Return the [x, y] coordinate for the center point of the cell that contains the specified text.  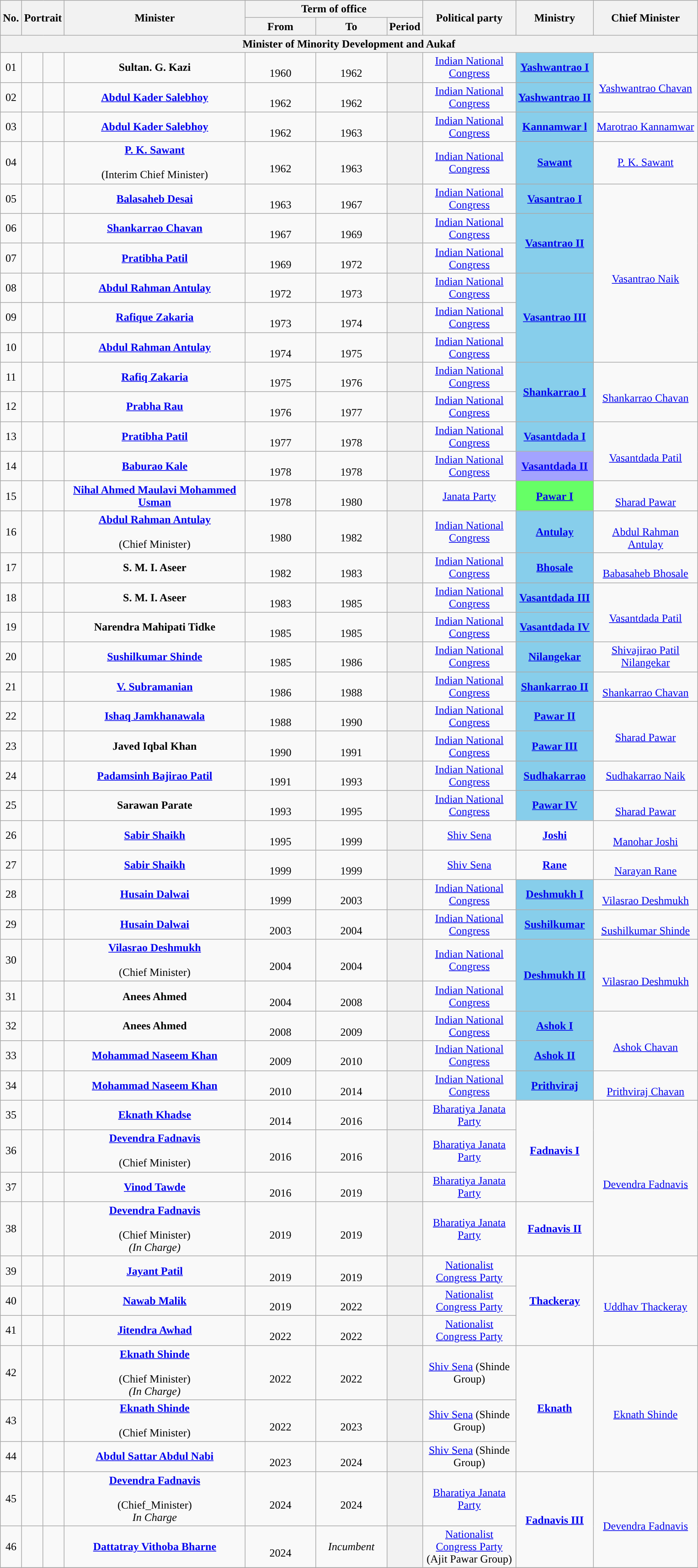
Vilasrao Deshmukh (Chief Minister) [155, 960]
Fadnavis II [554, 1229]
Pawar IV [554, 805]
33 [11, 1055]
31 [11, 996]
Minister of Minority Development and Aukaf [349, 44]
Eknath Shinde [645, 1408]
Abdul Sattar Abdul Nabi [155, 1457]
16 [11, 532]
Sudhakarrao Naik [645, 776]
Pawar III [554, 746]
Ministry [554, 18]
21 [11, 686]
Minister [155, 18]
Devendra Fadnavis (Chief_Minister) In Charge [155, 1499]
Pawar II [554, 716]
P. K. Sawant (Interim Chief Minister) [155, 163]
Shankarrao II [554, 686]
42 [11, 1372]
37 [11, 1187]
25 [11, 805]
39 [11, 1271]
Political party [469, 18]
Janata Party [469, 496]
Yashwantrao II [554, 97]
Period [405, 26]
Shankarrao I [554, 392]
Kannamwar l [554, 127]
Vasantrao II [554, 243]
09 [11, 317]
28 [11, 895]
Uddhav Thackeray [645, 1300]
Prabha Rau [155, 407]
Nationalist Congress Party (Ajit Pawar Group) [469, 1547]
Vasantrao Naik [645, 273]
01 [11, 68]
22 [11, 716]
Rafiq Zakaria [155, 377]
Abdul Rahman Antulay (Chief Minister) [155, 532]
Ashok I [554, 1026]
Vasantdada I [554, 437]
12 [11, 407]
35 [11, 1115]
Eknath Shinde (Chief Minister) (In Charge) [155, 1372]
Bhosale [554, 567]
Fadnavis I [554, 1151]
36 [11, 1151]
Javed Iqbal Khan [155, 746]
34 [11, 1086]
04 [11, 163]
Ashok II [554, 1055]
Vasantdada II [554, 466]
Sawant [554, 163]
Sultan. G. Kazi [155, 68]
Deshmukh I [554, 895]
Vinod Tawde [155, 1187]
Sudhakarrao [554, 776]
Yashwantrao Chavan [645, 82]
Devendra Fadnavis (Chief Minister) [155, 1151]
27 [11, 865]
Prithviraj Chavan [645, 1086]
Baburao Kale [155, 466]
Narayan Rane [645, 865]
Pawar I [554, 496]
Antulay [554, 532]
Rane [554, 865]
13 [11, 437]
Fadnavis III [554, 1520]
46 [11, 1547]
1960 [281, 68]
To [351, 26]
No. [11, 18]
44 [11, 1457]
Nihal Ahmed Maulavi Mohammed Usman [155, 496]
Narendra Mahipati Tidke [155, 627]
Rafique Zakaria [155, 317]
Deshmukh II [554, 975]
Eknath Khadse [155, 1115]
20 [11, 657]
02 [11, 97]
Ishaq Jamkhanawala [155, 716]
15 [11, 496]
Sushilkumar [554, 925]
Eknath [554, 1408]
10 [11, 347]
08 [11, 288]
Vasantdada III [554, 598]
Devendra Fadnavis (Chief Minister) (In Charge) [155, 1229]
Babasaheb Bhosale [645, 567]
41 [11, 1330]
07 [11, 258]
18 [11, 598]
19 [11, 627]
11 [11, 377]
Padamsinh Bajirao Patil [155, 776]
Shivajirao Patil Nilangekar [645, 657]
Nilangekar [554, 657]
Thackeray [554, 1300]
43 [11, 1421]
Joshi [554, 835]
Vasantrao III [554, 317]
Yashwantrao I [554, 68]
Chief Minister [645, 18]
26 [11, 835]
30 [11, 960]
03 [11, 127]
17 [11, 567]
Ashok Chavan [645, 1041]
29 [11, 925]
Incumbent [351, 1547]
45 [11, 1499]
06 [11, 228]
Term of office [334, 9]
23 [11, 746]
V. Subramanian [155, 686]
Manohar Joshi [645, 835]
From [281, 26]
05 [11, 198]
Sarawan Parate [155, 805]
Jitendra Awhad [155, 1330]
Balasaheb Desai [155, 198]
Jayant Patil [155, 1271]
40 [11, 1300]
Prithviraj [554, 1086]
Vasantrao I [554, 198]
Eknath Shinde (Chief Minister) [155, 1421]
P. K. Sawant [645, 163]
24 [11, 776]
Marotrao Kannamwar [645, 127]
38 [11, 1229]
Portrait [43, 18]
14 [11, 466]
Dattatray Vithoba Bharne [155, 1547]
Nawab Malik [155, 1300]
Vasantdada IV [554, 627]
32 [11, 1026]
